Extract the (X, Y) coordinate from the center of the cell holding the provided text.  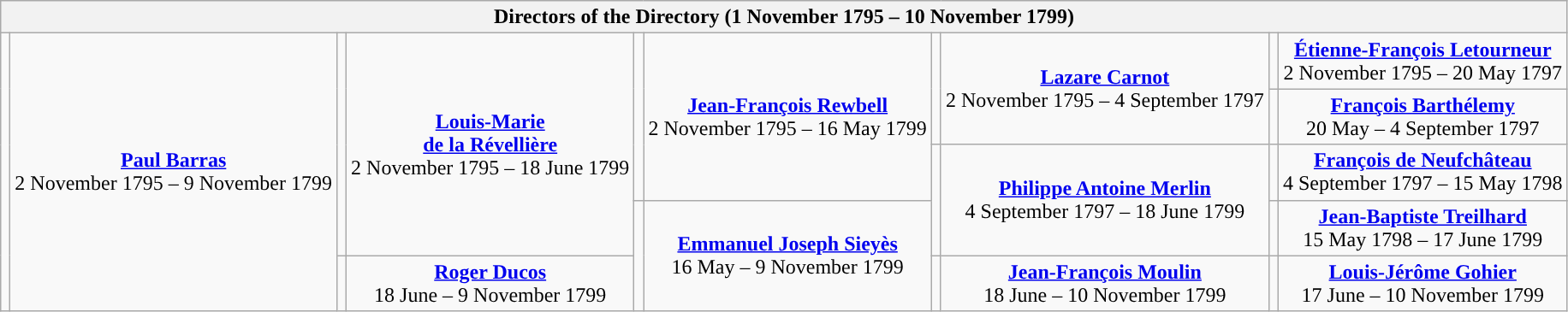
Philippe Antoine Merlin4 September 1797 – 18 June 1799 (1104, 200)
Paul Barras2 November 1795 – 9 November 1799 (174, 173)
Emmanuel Joseph Sieyès16 May – 9 November 1799 (787, 256)
Jean-Baptiste Treilhard15 May 1798 – 17 June 1799 (1422, 227)
Directors of the Directory (1 November 1795 – 10 November 1799) (784, 17)
Jean-François Moulin18 June – 10 November 1799 (1104, 284)
Lazare Carnot2 November 1795 – 4 September 1797 (1104, 89)
Jean-François Rewbell2 November 1795 – 16 May 1799 (787, 116)
François Barthélemy20 May – 4 September 1797 (1422, 116)
Étienne-François Letourneur2 November 1795 – 20 May 1797 (1422, 62)
Louis-Mariede la Révellière2 November 1795 – 18 June 1799 (490, 144)
François de Neufchâteau4 September 1797 – 15 May 1798 (1422, 173)
Roger Ducos18 June – 9 November 1799 (490, 284)
Louis-Jérôme Gohier17 June – 10 November 1799 (1422, 284)
